Return the [X, Y] coordinate for the center point of the cell that contains the specified text.  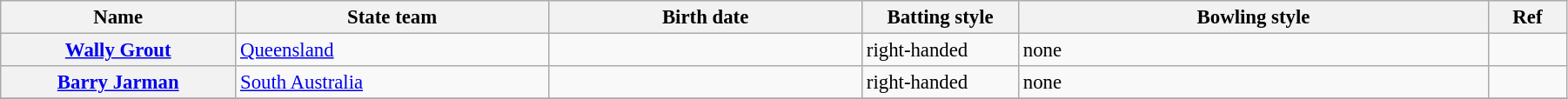
Bowling style [1254, 17]
Batting style [941, 17]
South Australia [392, 82]
State team [392, 17]
Name [118, 17]
Ref [1527, 17]
Barry Jarman [118, 82]
Birth date [706, 17]
Wally Grout [118, 50]
Queensland [392, 50]
